Scan for the cell matching the given text and deliver its [x, y] coordinate at center. 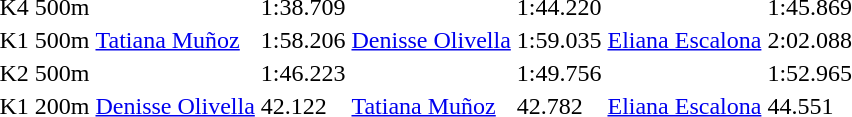
Denisse Olivella [431, 40]
Tatiana Muñoz [175, 40]
1:59.035 [559, 40]
1:58.206 [303, 40]
Eliana Escalona [684, 40]
1:49.756 [559, 73]
1:46.223 [303, 73]
